Extract the (x, y) coordinate from the center of the cell holding the provided text.  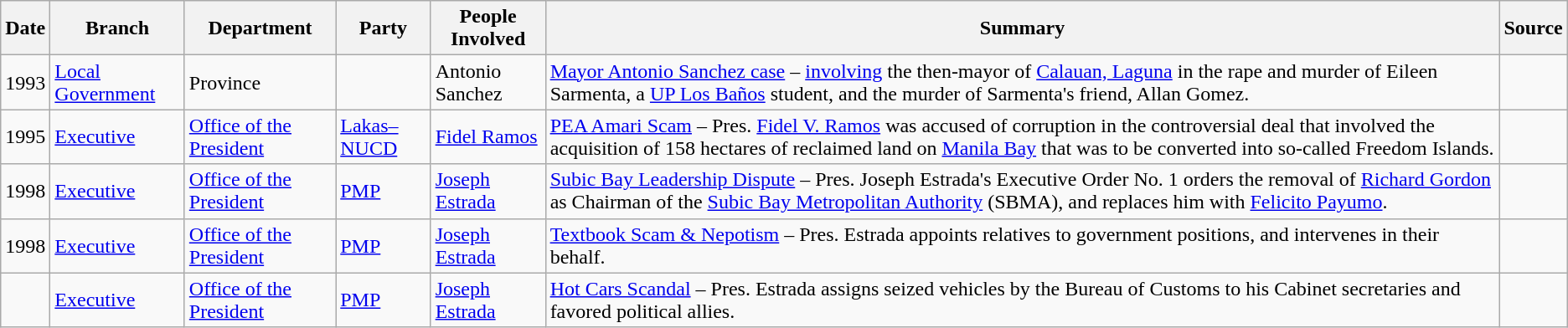
Lakas–NUCD (384, 137)
People Involved (487, 28)
Department (260, 28)
1995 (25, 137)
Fidel Ramos (487, 137)
Summary (1022, 28)
Local Government (117, 82)
Antonio Sanchez (487, 82)
Province (260, 82)
Branch (117, 28)
Date (25, 28)
Party (384, 28)
Hot Cars Scandal – Pres. Estrada assigns seized vehicles by the Bureau of Customs to his Cabinet secretaries and favored political allies. (1022, 300)
Source (1533, 28)
1993 (25, 82)
Textbook Scam & Nepotism – Pres. Estrada appoints relatives to government positions, and intervenes in their behalf. (1022, 246)
